Extract the [X, Y] coordinate from the center of the cell holding the provided text.  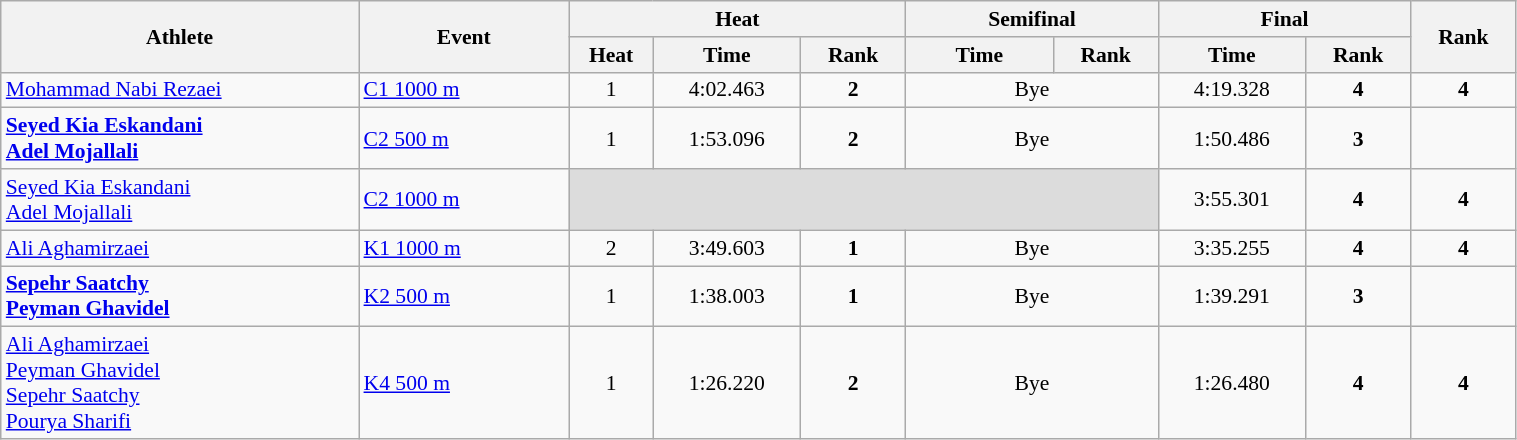
3:55.301 [1232, 200]
Semifinal [1032, 19]
K1 1000 m [464, 248]
1:53.096 [726, 138]
3:35.255 [1232, 248]
Mohammad Nabi Rezaei [180, 90]
Ali Aghamirzaei [180, 248]
1:26.220 [726, 383]
K4 500 m [464, 383]
Athlete [180, 36]
Event [464, 36]
C2 500 m [464, 138]
Ali AghamirzaeiPeyman GhavidelSepehr SaatchyPourya Sharifi [180, 383]
C2 1000 m [464, 200]
4:19.328 [1232, 90]
C1 1000 m [464, 90]
1:38.003 [726, 296]
4:02.463 [726, 90]
1:39.291 [1232, 296]
K2 500 m [464, 296]
3:49.603 [726, 248]
1:26.480 [1232, 383]
Sepehr SaatchyPeyman Ghavidel [180, 296]
Final [1284, 19]
1:50.486 [1232, 138]
